Identify which cell holds the provided text, then report its (x, y) central coordinate. 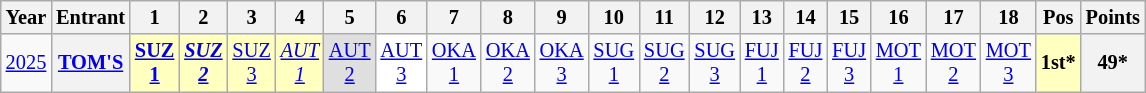
Year (26, 17)
TOM'S (90, 63)
AUT1 (300, 63)
16 (898, 17)
MOT3 (1008, 63)
FUJ2 (806, 63)
SUZ2 (203, 63)
10 (614, 17)
Entrant (90, 17)
13 (762, 17)
15 (849, 17)
11 (664, 17)
OKA3 (562, 63)
OKA1 (454, 63)
SUG2 (664, 63)
14 (806, 17)
Points (1113, 17)
2 (203, 17)
SUG1 (614, 63)
OKA2 (508, 63)
12 (714, 17)
2025 (26, 63)
FUJ1 (762, 63)
7 (454, 17)
MOT1 (898, 63)
AUT2 (350, 63)
49* (1113, 63)
18 (1008, 17)
1 (154, 17)
Pos (1058, 17)
FUJ3 (849, 63)
SUZ1 (154, 63)
4 (300, 17)
8 (508, 17)
9 (562, 17)
SUG3 (714, 63)
17 (954, 17)
6 (401, 17)
SUZ3 (251, 63)
5 (350, 17)
MOT2 (954, 63)
3 (251, 17)
AUT3 (401, 63)
1st* (1058, 63)
